Search for the cell housing the specified text and yield its (X, Y) center coordinate. 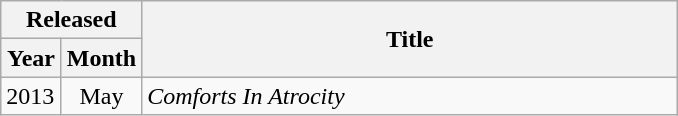
Title (410, 39)
2013 (32, 96)
Comforts In Atrocity (410, 96)
Month (101, 58)
Released (72, 20)
May (101, 96)
Year (32, 58)
